Scan for the cell matching the given text and deliver its [x, y] coordinate at center. 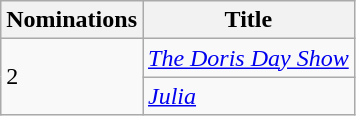
Julia [248, 96]
2 [72, 77]
The Doris Day Show [248, 58]
Title [248, 20]
Nominations [72, 20]
